Locate the cell with the specified text and output its (x, y) center coordinate. 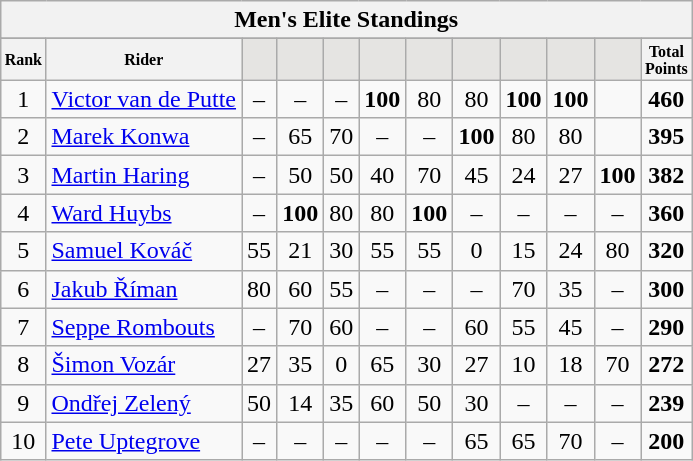
300 (666, 289)
2 (24, 137)
Ondřej Zelený (144, 403)
5 (24, 251)
Rank (24, 60)
272 (666, 365)
3 (24, 175)
15 (524, 251)
40 (382, 175)
7 (24, 327)
Rider (144, 60)
8 (24, 365)
382 (666, 175)
Victor van de Putte (144, 99)
Men's Elite Standings (346, 20)
6 (24, 289)
460 (666, 99)
TotalPoints (666, 60)
14 (300, 403)
Pete Uptegrove (144, 441)
Martin Haring (144, 175)
Šimon Vozár (144, 365)
Seppe Rombouts (144, 327)
Marek Konwa (144, 137)
360 (666, 213)
Samuel Kováč (144, 251)
Jakub Říman (144, 289)
290 (666, 327)
200 (666, 441)
4 (24, 213)
239 (666, 403)
21 (300, 251)
Ward Huybs (144, 213)
320 (666, 251)
9 (24, 403)
1 (24, 99)
395 (666, 137)
18 (570, 365)
